Search for the cell housing the specified text and yield its [x, y] center coordinate. 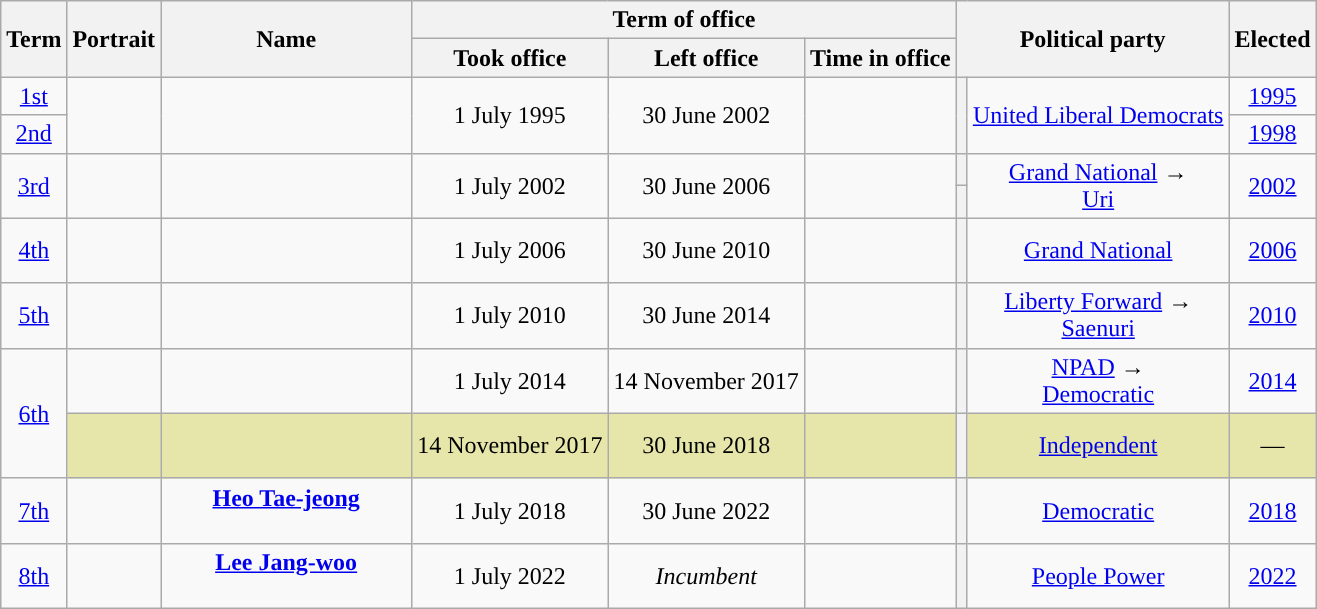
2002 [1272, 186]
1 July 2018 [510, 510]
1 July 2002 [510, 186]
Incumbent [706, 576]
Political party [1092, 39]
Term of office [684, 20]
3rd [34, 186]
1 July 1995 [510, 115]
30 June 2014 [706, 316]
Name [286, 39]
Liberty Forward →Saenuri [1098, 316]
2018 [1272, 510]
1 July 2010 [510, 316]
Grand National →Uri [1098, 186]
30 June 2006 [706, 186]
2014 [1272, 380]
30 June 2010 [706, 250]
NPAD →Democratic [1098, 380]
1st [34, 96]
Left office [706, 58]
8th [34, 576]
30 June 2022 [706, 510]
7th [34, 510]
4th [34, 250]
2022 [1272, 576]
Grand National [1098, 250]
United Liberal Democrats [1098, 115]
1 July 2006 [510, 250]
Independent [1098, 446]
6th [34, 413]
Portrait [114, 39]
Elected [1272, 39]
1 July 2014 [510, 380]
30 June 2018 [706, 446]
— [1272, 446]
Democratic [1098, 510]
5th [34, 316]
People Power [1098, 576]
1995 [1272, 96]
Term [34, 39]
Took office [510, 58]
2010 [1272, 316]
2006 [1272, 250]
Lee Jang-woo [286, 576]
2nd [34, 134]
1 July 2022 [510, 576]
1998 [1272, 134]
Heo Tae-jeong [286, 510]
Time in office [880, 58]
30 June 2002 [706, 115]
